Output the [x, y] coordinate of the center of the cell containing the given text.  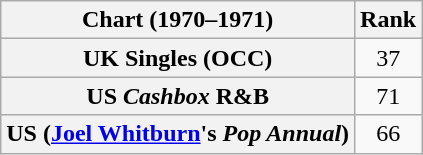
Chart (1970–1971) [178, 20]
US (Joel Whitburn's Pop Annual) [178, 134]
Rank [388, 20]
37 [388, 58]
UK Singles (OCC) [178, 58]
US Cashbox R&B [178, 96]
71 [388, 96]
66 [388, 134]
